Identify which cell holds the provided text, then report its (X, Y) central coordinate. 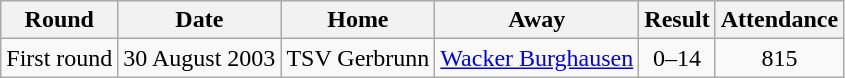
Result (677, 20)
Date (200, 20)
Home (358, 20)
815 (779, 58)
Attendance (779, 20)
Round (60, 20)
0–14 (677, 58)
30 August 2003 (200, 58)
TSV Gerbrunn (358, 58)
Wacker Burghausen (537, 58)
Away (537, 20)
First round (60, 58)
